Capture the cell that displays the provided text and extract its [X, Y] central coordinate. 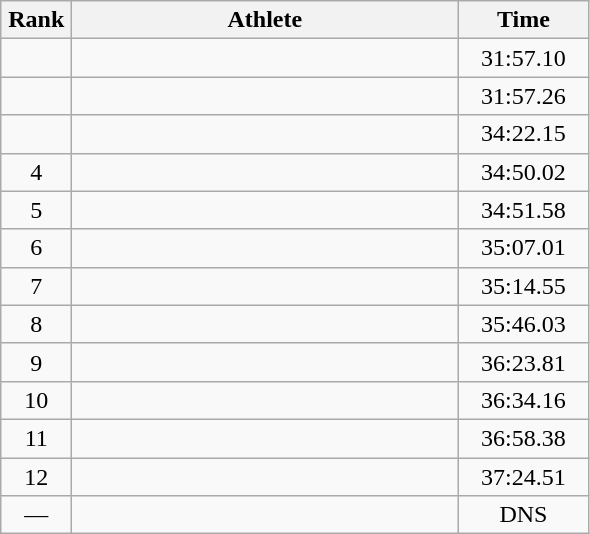
35:14.55 [524, 286]
36:58.38 [524, 438]
34:50.02 [524, 172]
12 [36, 477]
5 [36, 210]
31:57.26 [524, 96]
Time [524, 20]
34:22.15 [524, 134]
6 [36, 248]
35:46.03 [524, 324]
4 [36, 172]
35:07.01 [524, 248]
31:57.10 [524, 58]
9 [36, 362]
11 [36, 438]
36:34.16 [524, 400]
10 [36, 400]
DNS [524, 515]
36:23.81 [524, 362]
37:24.51 [524, 477]
Athlete [265, 20]
34:51.58 [524, 210]
7 [36, 286]
8 [36, 324]
— [36, 515]
Rank [36, 20]
